Scan for the cell matching the given text and deliver its [x, y] coordinate at center. 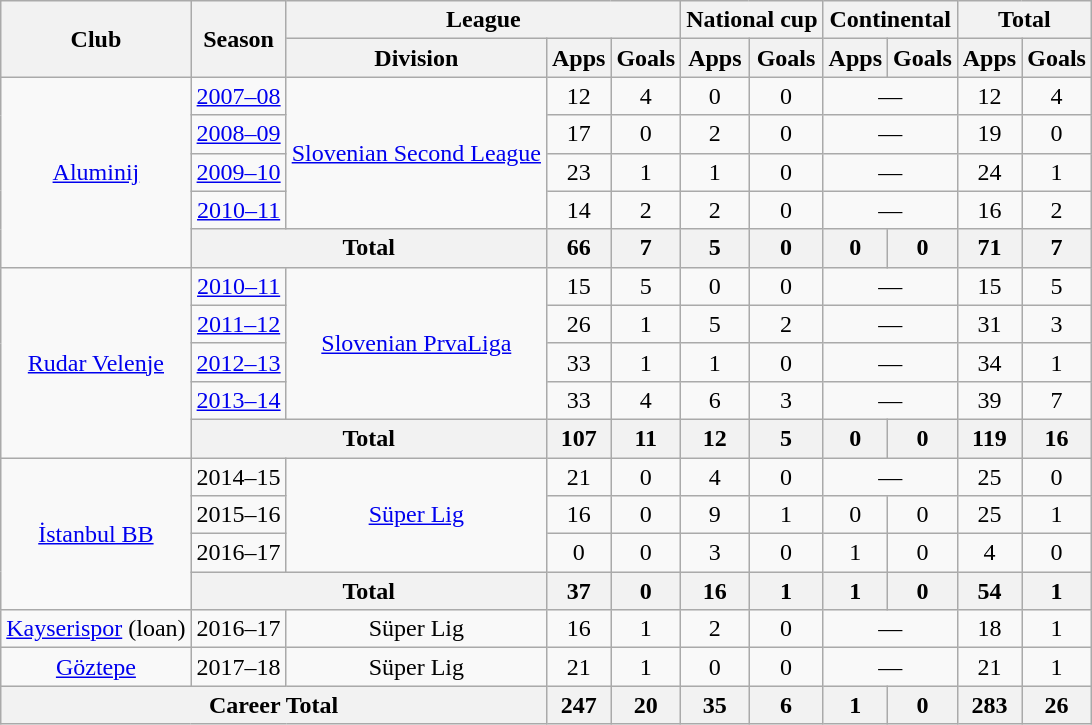
34 [989, 362]
23 [578, 172]
2013–14 [238, 400]
League [483, 20]
283 [989, 705]
119 [989, 438]
66 [578, 248]
19 [989, 134]
9 [715, 515]
2007–08 [238, 96]
Continental [890, 20]
17 [578, 134]
National cup [752, 20]
2014–15 [238, 477]
2017–18 [238, 667]
Rudar Velenje [96, 362]
İstanbul BB [96, 534]
2009–10 [238, 172]
Club [96, 39]
54 [989, 591]
11 [646, 438]
37 [578, 591]
14 [578, 210]
Division [416, 58]
Season [238, 39]
20 [646, 705]
Göztepe [96, 667]
Slovenian PrvaLiga [416, 343]
35 [715, 705]
2008–09 [238, 134]
2012–13 [238, 362]
Aluminij [96, 172]
Career Total [274, 705]
71 [989, 248]
18 [989, 629]
39 [989, 400]
Kayserispor (loan) [96, 629]
Slovenian Second League [416, 153]
2011–12 [238, 324]
2015–16 [238, 515]
24 [989, 172]
247 [578, 705]
107 [578, 438]
31 [989, 324]
